Extract the [X, Y] coordinate from the center of the cell holding the provided text.  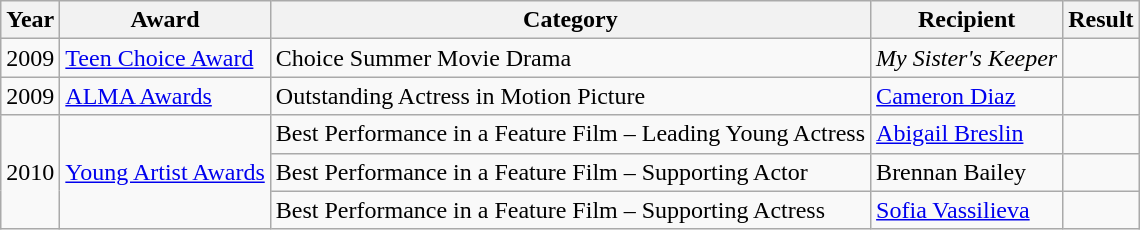
Award [165, 20]
Brennan Bailey [967, 172]
Young Artist Awards [165, 172]
Recipient [967, 20]
My Sister's Keeper [967, 58]
Category [570, 20]
Teen Choice Award [165, 58]
2010 [30, 172]
Sofia Vassilieva [967, 210]
Year [30, 20]
Result [1101, 20]
Best Performance in a Feature Film – Supporting Actress [570, 210]
Choice Summer Movie Drama [570, 58]
Abigail Breslin [967, 134]
Outstanding Actress in Motion Picture [570, 96]
Cameron Diaz [967, 96]
Best Performance in a Feature Film – Supporting Actor [570, 172]
Best Performance in a Feature Film – Leading Young Actress [570, 134]
ALMA Awards [165, 96]
